Extract the [X, Y] coordinate from the center of the cell holding the provided text.  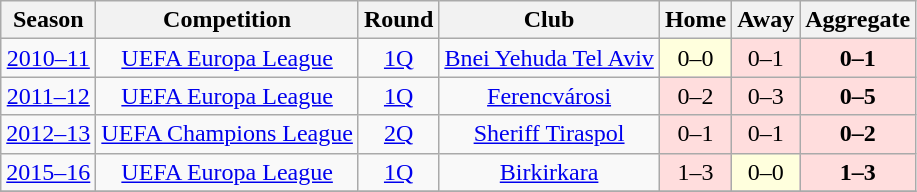
0–5 [858, 96]
Season [48, 20]
Home [695, 20]
Aggregate [858, 20]
2015–16 [48, 172]
Sheriff Tiraspol [549, 134]
2010–11 [48, 58]
Club [549, 20]
Ferencvárosi [549, 96]
2012–13 [48, 134]
UEFA Champions League [228, 134]
Competition [228, 20]
Bnei Yehuda Tel Aviv [549, 58]
2011–12 [48, 96]
Birkirkara [549, 172]
2Q [398, 134]
Round [398, 20]
Away [766, 20]
0–3 [766, 96]
